Capture the cell that displays the provided text and extract its (X, Y) central coordinate. 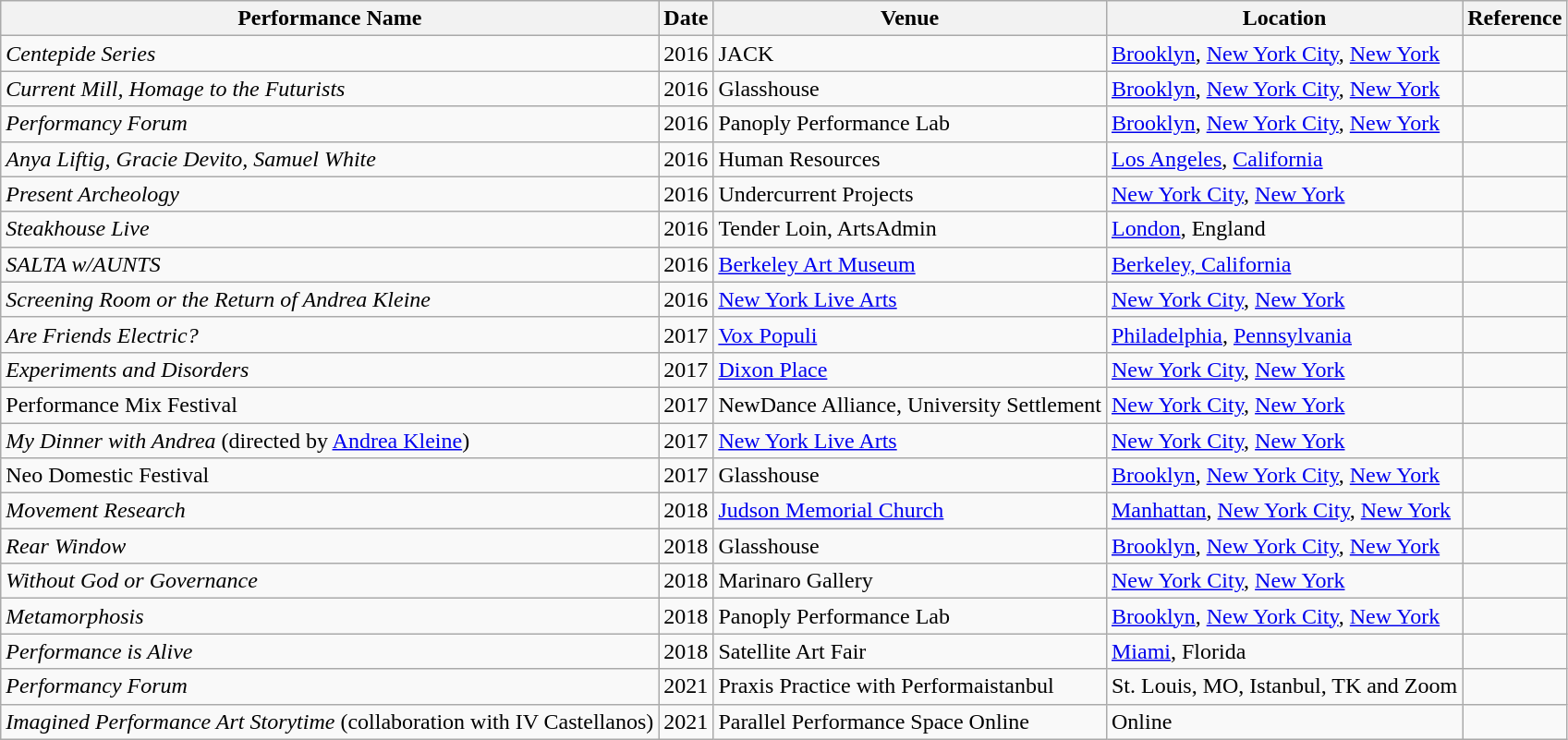
Anya Liftig, Gracie Devito, Samuel White (330, 159)
Dixon Place (910, 370)
Rear Window (330, 546)
Miami, Florida (1284, 651)
St. Louis, MO, Istanbul, TK and Zoom (1284, 686)
Judson Memorial Church (910, 511)
Manhattan, New York City, New York (1284, 511)
Present Archeology (330, 194)
London, England (1284, 229)
Berkeley Art Museum (910, 264)
Performance Name (330, 18)
Without God or Governance (330, 581)
JACK (910, 54)
Are Friends Electric? (330, 334)
Parallel Performance Space Online (910, 722)
Performance Mix Festival (330, 405)
Human Resources (910, 159)
Online (1284, 722)
Movement Research (330, 511)
Berkeley, California (1284, 264)
Centepide Series (330, 54)
SALTA w/AUNTS (330, 264)
Vox Populi (910, 334)
Undercurrent Projects (910, 194)
Steakhouse Live (330, 229)
Venue (910, 18)
Date (686, 18)
Experiments and Disorders (330, 370)
Screening Room or the Return of Andrea Kleine (330, 299)
Metamorphosis (330, 616)
Imagined Performance Art Storytime (collaboration with IV Castellanos) (330, 722)
Marinaro Gallery (910, 581)
Los Angeles, California (1284, 159)
Current Mill, Homage to the Futurists (330, 89)
NewDance Alliance, University Settlement (910, 405)
Performance is Alive (330, 651)
Location (1284, 18)
Tender Loin, ArtsAdmin (910, 229)
My Dinner with Andrea (directed by Andrea Kleine) (330, 441)
Reference (1515, 18)
Praxis Practice with Performaistanbul (910, 686)
Philadelphia, Pennsylvania (1284, 334)
Satellite Art Fair (910, 651)
Neo Domestic Festival (330, 476)
